Find where the given text appears and provide that cell's center as [x, y] coordinate. 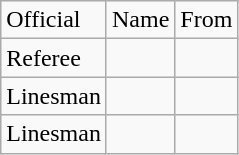
Official [54, 20]
Name [140, 20]
From [206, 20]
Referee [54, 58]
